Output the [x, y] coordinate of the center of the cell containing the given text.  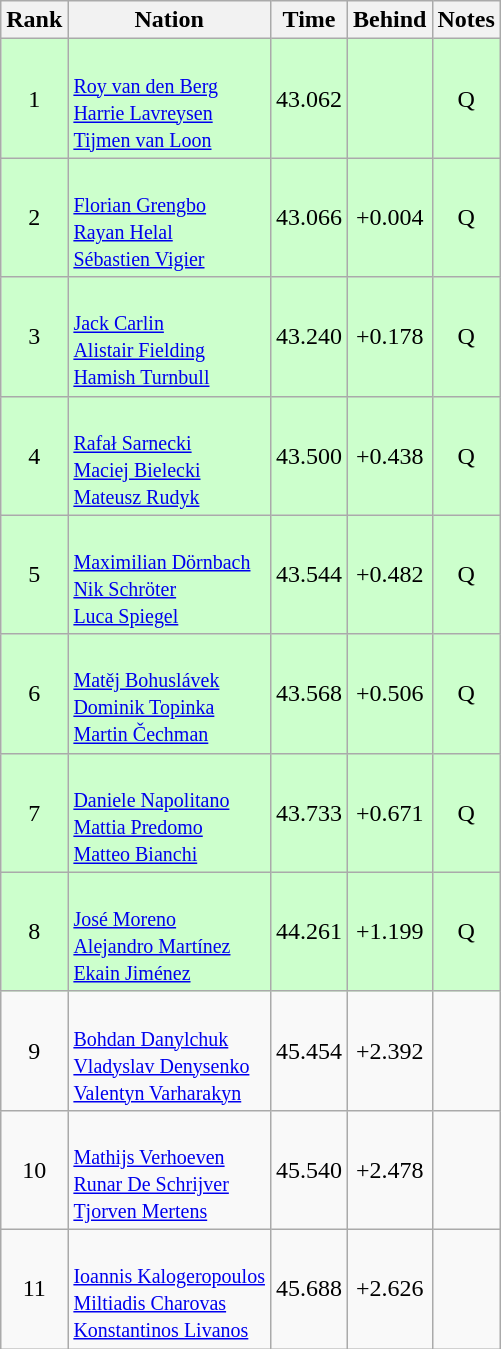
45.688 [308, 1288]
43.733 [308, 812]
2 [34, 218]
6 [34, 694]
44.261 [308, 932]
+2.392 [390, 1050]
5 [34, 574]
+0.482 [390, 574]
9 [34, 1050]
Rank [34, 20]
+0.506 [390, 694]
Maximilian DörnbachNik SchröterLuca Spiegel [170, 574]
Jack CarlinAlistair FieldingHamish Turnbull [170, 336]
Behind [390, 20]
45.454 [308, 1050]
43.568 [308, 694]
+2.626 [390, 1288]
+0.178 [390, 336]
1 [34, 98]
José MorenoAlejandro MartínezEkain Jiménez [170, 932]
10 [34, 1170]
43.066 [308, 218]
Ioannis KalogeropoulosMiltiadis CharovasKonstantinos Livanos [170, 1288]
Daniele NapolitanoMattia PredomoMatteo Bianchi [170, 812]
43.544 [308, 574]
Nation [170, 20]
Roy van den BergHarrie LavreysenTijmen van Loon [170, 98]
Notes [466, 20]
3 [34, 336]
4 [34, 456]
Time [308, 20]
+0.671 [390, 812]
+1.199 [390, 932]
7 [34, 812]
43.240 [308, 336]
43.500 [308, 456]
+0.004 [390, 218]
Florian GrengboRayan HelalSébastien Vigier [170, 218]
Matěj BohuslávekDominik TopinkaMartin Čechman [170, 694]
45.540 [308, 1170]
43.062 [308, 98]
Mathijs VerhoevenRunar De SchrijverTjorven Mertens [170, 1170]
+2.478 [390, 1170]
8 [34, 932]
11 [34, 1288]
Rafał SarneckiMaciej BieleckiMateusz Rudyk [170, 456]
+0.438 [390, 456]
Bohdan DanylchukVladyslav DenysenkoValentyn Varharakyn [170, 1050]
